For the text-containing cell, return its midpoint in [x, y] coordinate format. 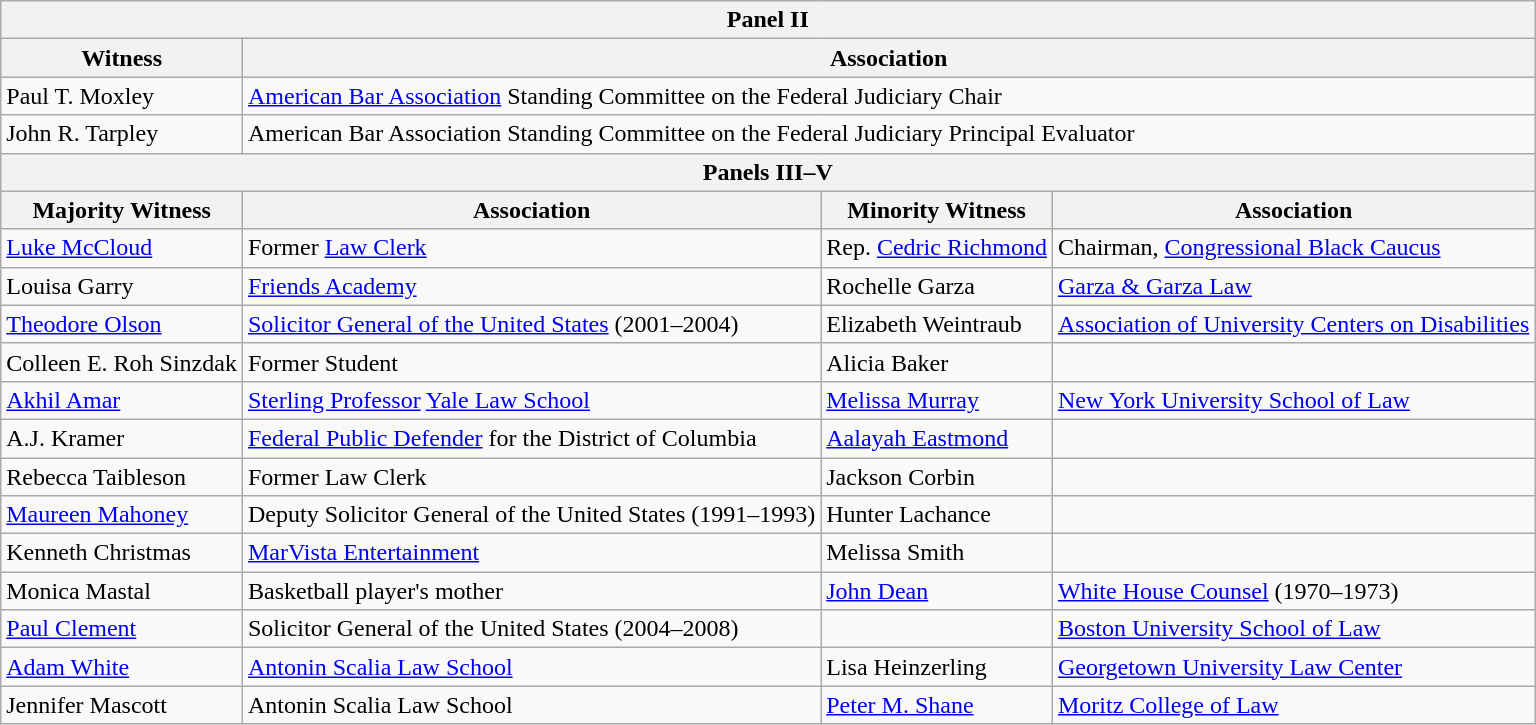
Panel II [768, 20]
Georgetown University Law Center [1293, 667]
Theodore Olson [122, 324]
Garza & Garza Law [1293, 286]
Maureen Mahoney [122, 515]
Sterling Professor Yale Law School [531, 400]
Solicitor General of the United States (2001–2004) [531, 324]
Elizabeth Weintraub [937, 324]
Adam White [122, 667]
Basketball player's mother [531, 591]
Akhil Amar [122, 400]
A.J. Kramer [122, 438]
Minority Witness [937, 210]
Moritz College of Law [1293, 705]
Friends Academy [531, 286]
Rochelle Garza [937, 286]
Hunter Lachance [937, 515]
Federal Public Defender for the District of Columbia [531, 438]
Melissa Murray [937, 400]
Luke McCloud [122, 248]
Peter M. Shane [937, 705]
Witness [122, 58]
Jackson Corbin [937, 477]
Chairman, Congressional Black Caucus [1293, 248]
MarVista Entertainment [531, 553]
American Bar Association Standing Committee on the Federal Judiciary Chair [888, 96]
John Dean [937, 591]
Solicitor General of the United States (2004–2008) [531, 629]
Louisa Garry [122, 286]
American Bar Association Standing Committee on the Federal Judiciary Principal Evaluator [888, 134]
Rep. Cedric Richmond [937, 248]
John R. Tarpley [122, 134]
New York University School of Law [1293, 400]
White House Counsel (1970–1973) [1293, 591]
Kenneth Christmas [122, 553]
Majority Witness [122, 210]
Panels III–V [768, 172]
Aalayah Eastmond [937, 438]
Paul Clement [122, 629]
Monica Mastal [122, 591]
Boston University School of Law [1293, 629]
Deputy Solicitor General of the United States (1991–1993) [531, 515]
Former Student [531, 362]
Colleen E. Roh Sinzdak [122, 362]
Melissa Smith [937, 553]
Association of University Centers on Disabilities [1293, 324]
Jennifer Mascott [122, 705]
Lisa Heinzerling [937, 667]
Rebecca Taibleson [122, 477]
Paul T. Moxley [122, 96]
Alicia Baker [937, 362]
